For the text-containing cell, return its midpoint in [X, Y] coordinate format. 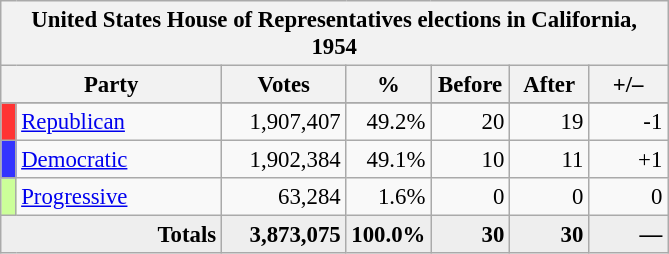
10 [470, 160]
49.1% [388, 160]
1,907,407 [284, 122]
Progressive [119, 197]
49.2% [388, 122]
% [388, 85]
1,902,384 [284, 160]
1.6% [388, 197]
+/– [628, 85]
19 [550, 122]
— [628, 235]
Republican [119, 122]
11 [550, 160]
Democratic [119, 160]
Before [470, 85]
63,284 [284, 197]
After [550, 85]
3,873,075 [284, 235]
+1 [628, 160]
-1 [628, 122]
Totals [112, 235]
Party [112, 85]
20 [470, 122]
100.0% [388, 235]
Votes [284, 85]
United States House of Representatives elections in California, 1954 [334, 34]
